From the cell containing the given text, extract its center point as [X, Y] coordinate. 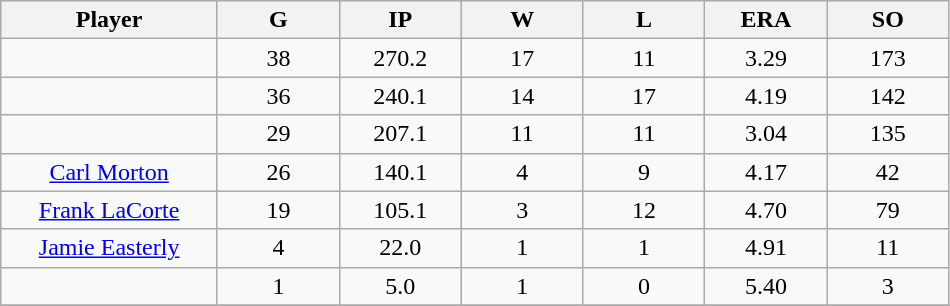
140.1 [400, 172]
42 [888, 172]
W [522, 20]
29 [278, 134]
19 [278, 210]
Player [110, 20]
270.2 [400, 58]
4.70 [766, 210]
4.91 [766, 248]
L [644, 20]
105.1 [400, 210]
12 [644, 210]
79 [888, 210]
36 [278, 96]
SO [888, 20]
4.19 [766, 96]
135 [888, 134]
IP [400, 20]
26 [278, 172]
3.29 [766, 58]
3.04 [766, 134]
14 [522, 96]
173 [888, 58]
Frank LaCorte [110, 210]
5.0 [400, 286]
207.1 [400, 134]
ERA [766, 20]
240.1 [400, 96]
142 [888, 96]
5.40 [766, 286]
38 [278, 58]
Jamie Easterly [110, 248]
G [278, 20]
0 [644, 286]
22.0 [400, 248]
Carl Morton [110, 172]
4.17 [766, 172]
9 [644, 172]
